Output the (X, Y) coordinate of the center of the cell containing the given text.  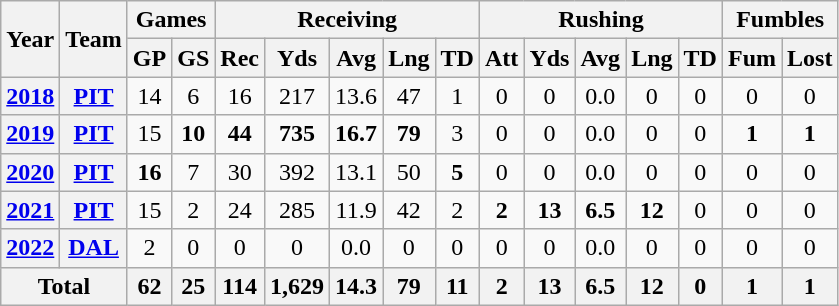
13.6 (356, 96)
Fum (752, 58)
3 (457, 134)
47 (409, 96)
44 (240, 134)
Receiving (348, 20)
2022 (30, 248)
285 (298, 210)
2021 (30, 210)
392 (298, 172)
Att (501, 58)
Year (30, 39)
Team (94, 39)
DAL (94, 248)
50 (409, 172)
13.1 (356, 172)
14.3 (356, 286)
5 (457, 172)
217 (298, 96)
Total (64, 286)
42 (409, 210)
10 (194, 134)
Fumbles (780, 20)
114 (240, 286)
Lost (810, 58)
16.7 (356, 134)
Games (170, 20)
Rushing (600, 20)
14 (149, 96)
11.9 (356, 210)
GP (149, 58)
7 (194, 172)
62 (149, 286)
Rec (240, 58)
2018 (30, 96)
1,629 (298, 286)
2020 (30, 172)
735 (298, 134)
30 (240, 172)
2019 (30, 134)
6 (194, 96)
GS (194, 58)
24 (240, 210)
25 (194, 286)
11 (457, 286)
